For the text-containing cell, return its midpoint in (X, Y) coordinate format. 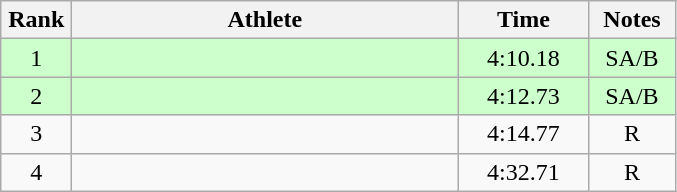
Athlete (265, 20)
Notes (632, 20)
Rank (36, 20)
1 (36, 58)
4:32.71 (524, 172)
4 (36, 172)
3 (36, 134)
4:12.73 (524, 96)
2 (36, 96)
Time (524, 20)
4:14.77 (524, 134)
4:10.18 (524, 58)
